Locate the cell with the specified text and output its (X, Y) center coordinate. 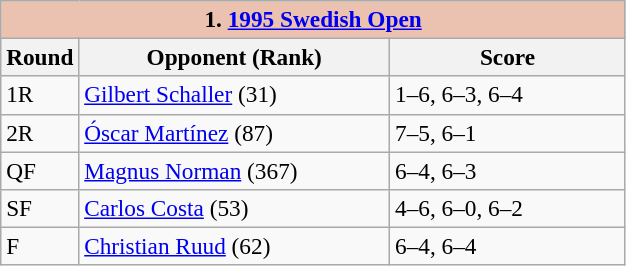
Opponent (Rank) (234, 57)
Christian Ruud (62) (234, 246)
Score (508, 57)
SF (40, 208)
QF (40, 170)
7–5, 6–1 (508, 133)
Gilbert Schaller (31) (234, 95)
2R (40, 133)
Carlos Costa (53) (234, 208)
1. 1995 Swedish Open (314, 19)
Magnus Norman (367) (234, 170)
Óscar Martínez (87) (234, 133)
F (40, 246)
4–6, 6–0, 6–2 (508, 208)
6–4, 6–3 (508, 170)
Round (40, 57)
1–6, 6–3, 6–4 (508, 95)
6–4, 6–4 (508, 246)
1R (40, 95)
